Provide the [x, y] coordinate of the cell's center where the given text is located.  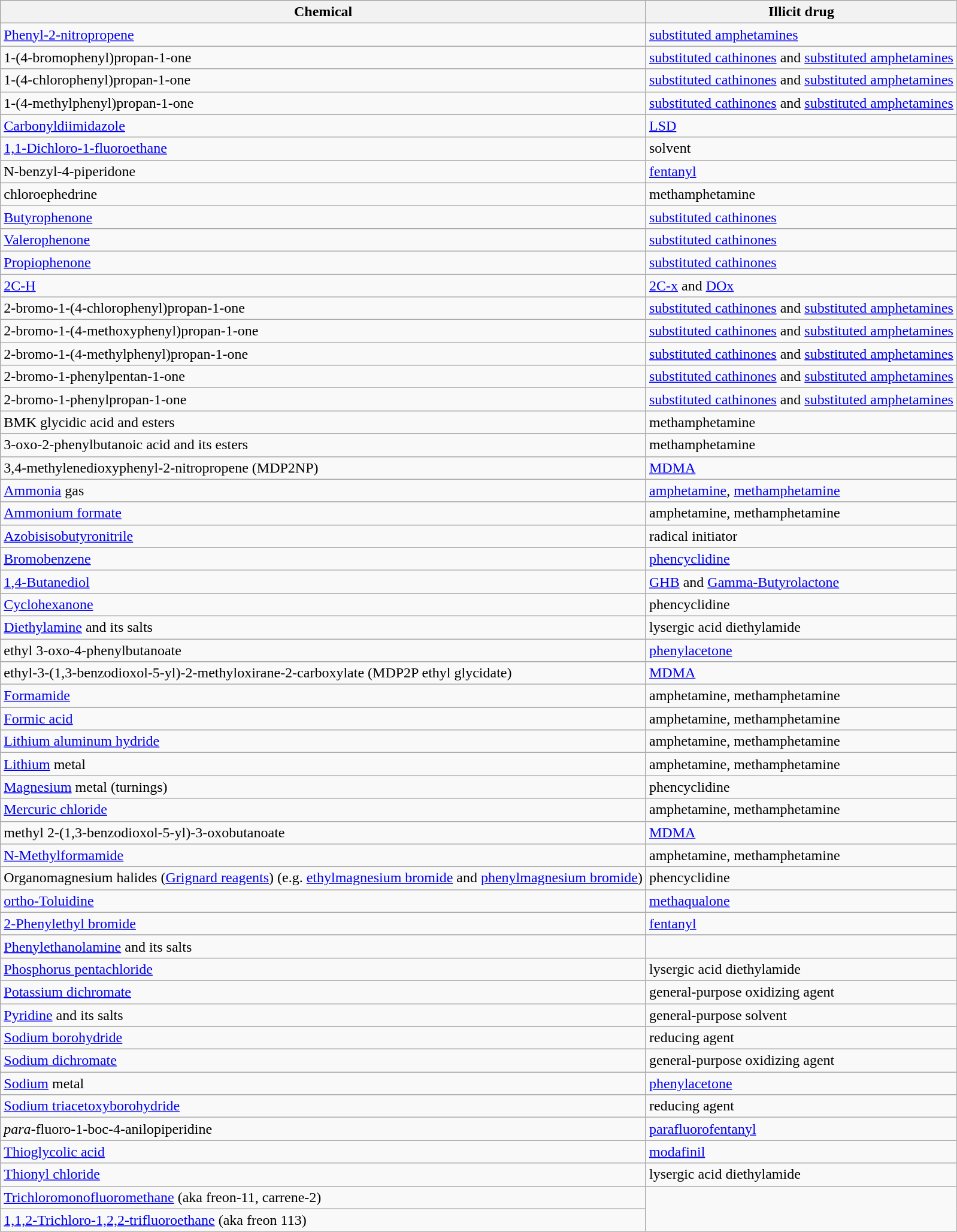
ethyl 3-oxo-4-phenylbutanoate [323, 650]
Phenyl-2-nitropropene [323, 35]
3-oxo-2-phenylbutanoic acid and its esters [323, 445]
Illicit drug [801, 12]
1,4-Butanediol [323, 582]
Pyridine and its salts [323, 1015]
2-bromo-1-phenylpentan-1-one [323, 377]
Potassium dichromate [323, 992]
para-fluoro-1-boc-4-anilopiperidine [323, 1129]
methaqualone [801, 901]
Formic acid [323, 719]
3,4-methylenedioxyphenyl-2-nitropropene (MDP2NP) [323, 468]
1,1-Dichloro-1-fluoroethane [323, 149]
LSD [801, 126]
1,1,2-Trichloro-1,2,2-trifluoroethane (aka freon 113) [323, 1220]
Sodium metal [323, 1083]
Lithium aluminum hydride [323, 741]
Valerophenone [323, 240]
substituted amphetamines [801, 35]
Lithium metal [323, 764]
2-bromo-1-(4-methylphenyl)propan-1-one [323, 354]
Mercuric chloride [323, 810]
Butyrophenone [323, 217]
Carbonyldiimidazole [323, 126]
Phosphorus pentachloride [323, 969]
1-(4-methylphenyl)propan-1-one [323, 103]
Formamide [323, 696]
Ammonia gas [323, 491]
GHB and Gamma-Butyrolactone [801, 582]
Chemical [323, 12]
Sodium triacetoxyborohydride [323, 1106]
Trichloromonofluoromethane (aka freon-11, carrene-2) [323, 1197]
modafinil [801, 1152]
Cyclohexanone [323, 604]
Propiophenone [323, 262]
2-Phenylethyl bromide [323, 924]
Thionyl chloride [323, 1175]
ortho-Toluidine [323, 901]
BMK glycidic acid and esters [323, 422]
2-bromo-1-phenylpropan-1-one [323, 399]
general-purpose solvent [801, 1015]
1-(4-chlorophenyl)propan-1-one [323, 80]
2-bromo-1-(4-methoxyphenyl)propan-1-one [323, 331]
N-Methylformamide [323, 855]
N-benzyl-4-piperidone [323, 171]
2C-H [323, 286]
Phenylethanolamine and its salts [323, 946]
1-(4-bromophenyl)propan-1-one [323, 57]
2C-x and DOx [801, 286]
Magnesium metal (turnings) [323, 787]
chloroephedrine [323, 194]
Azobisisobutyronitrile [323, 536]
Sodium dichromate [323, 1061]
Ammonium formate [323, 513]
methyl 2-(1,3-benzodioxol-5-yl)-3-oxobutanoate [323, 833]
2-bromo-1-(4-chlorophenyl)propan-1-one [323, 308]
Diethylamine and its salts [323, 627]
radical initiator [801, 536]
Sodium borohydride [323, 1038]
parafluorofentanyl [801, 1129]
Thioglycolic acid [323, 1152]
ethyl-3-(1,3-benzodioxol-5-yl)-2-methyloxirane-2-carboxylate (MDP2P ethyl glycidate) [323, 673]
solvent [801, 149]
Organomagnesium halides (Grignard reagents) (e.g. ethylmagnesium bromide and phenylmagnesium bromide) [323, 878]
Bromobenzene [323, 559]
